Determine the [x, y] coordinate at the center of the cell enclosing the given text.  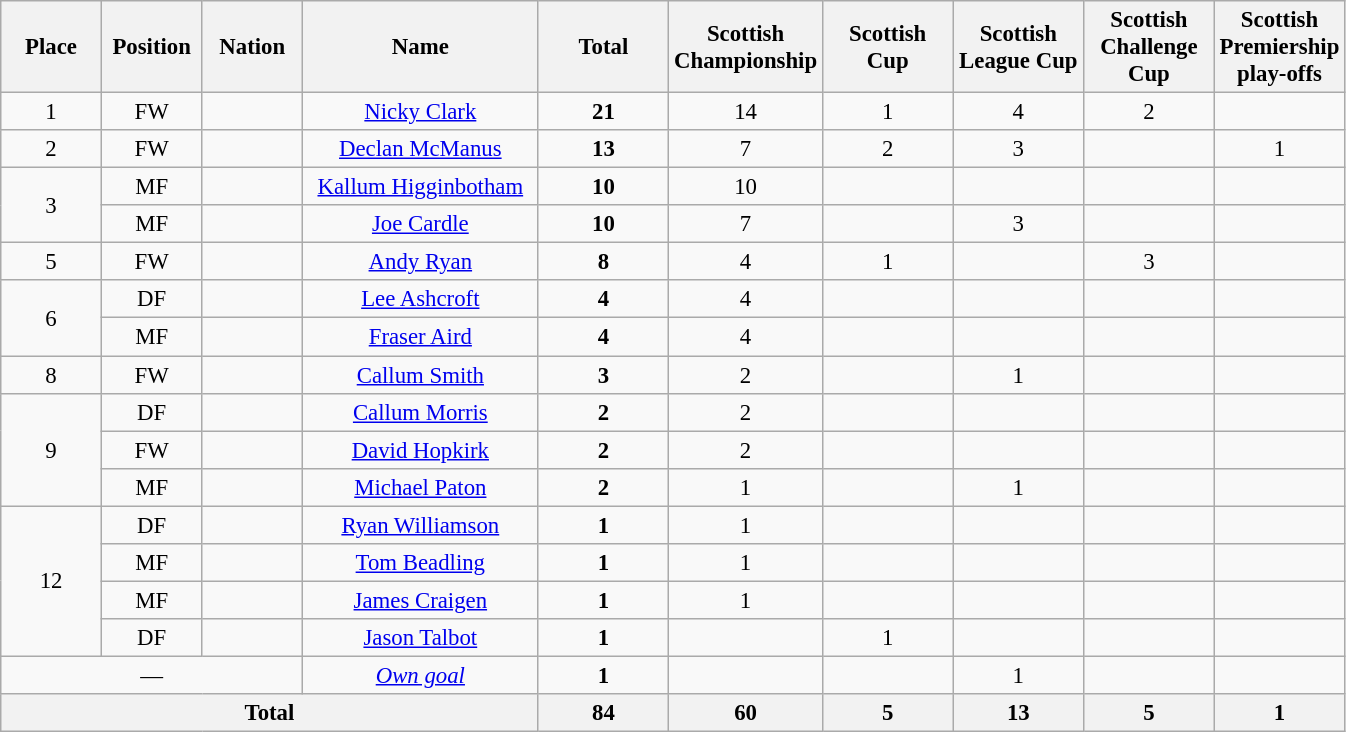
84 [604, 713]
Scottish Cup [888, 47]
Lee Ashcroft [421, 299]
60 [746, 713]
Callum Morris [421, 412]
Andy Ryan [421, 262]
Tom Beadling [421, 563]
Callum Smith [421, 375]
12 [52, 581]
Jason Talbot [421, 638]
David Hopkirk [421, 450]
Scottish Championship [746, 47]
9 [52, 450]
James Craigen [421, 600]
Own goal [421, 675]
Ryan Williamson [421, 525]
14 [746, 112]
Position [152, 47]
Michael Paton [421, 487]
— [152, 675]
Joe Cardle [421, 224]
Nicky Clark [421, 112]
Scottish League Cup [1018, 47]
Nation [252, 47]
6 [52, 318]
Name [421, 47]
Kallum Higginbotham [421, 187]
Place [52, 47]
Scottish Premiership play-offs [1280, 47]
Scottish Challenge Cup [1150, 47]
21 [604, 112]
Declan McManus [421, 149]
Fraser Aird [421, 337]
